Locate the cell with the specified text and output its (X, Y) center coordinate. 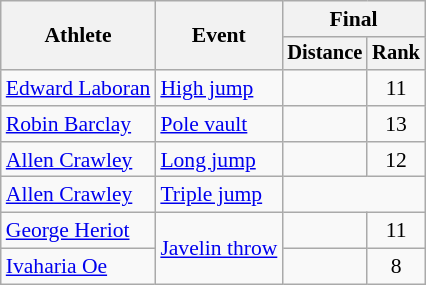
Long jump (218, 160)
Ivaharia Oe (78, 267)
George Heriot (78, 231)
Distance (324, 54)
13 (396, 124)
Javelin throw (218, 248)
8 (396, 267)
Triple jump (218, 195)
Final (353, 19)
Edward Laboran (78, 88)
Pole vault (218, 124)
Athlete (78, 36)
12 (396, 160)
Event (218, 36)
Robin Barclay (78, 124)
Rank (396, 54)
High jump (218, 88)
